Detect which cell encompasses the target text, then output its (x, y) center coordinate. 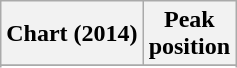
Peakposition (189, 34)
Chart (2014) (72, 34)
